For the text-containing cell, return its midpoint in [X, Y] coordinate format. 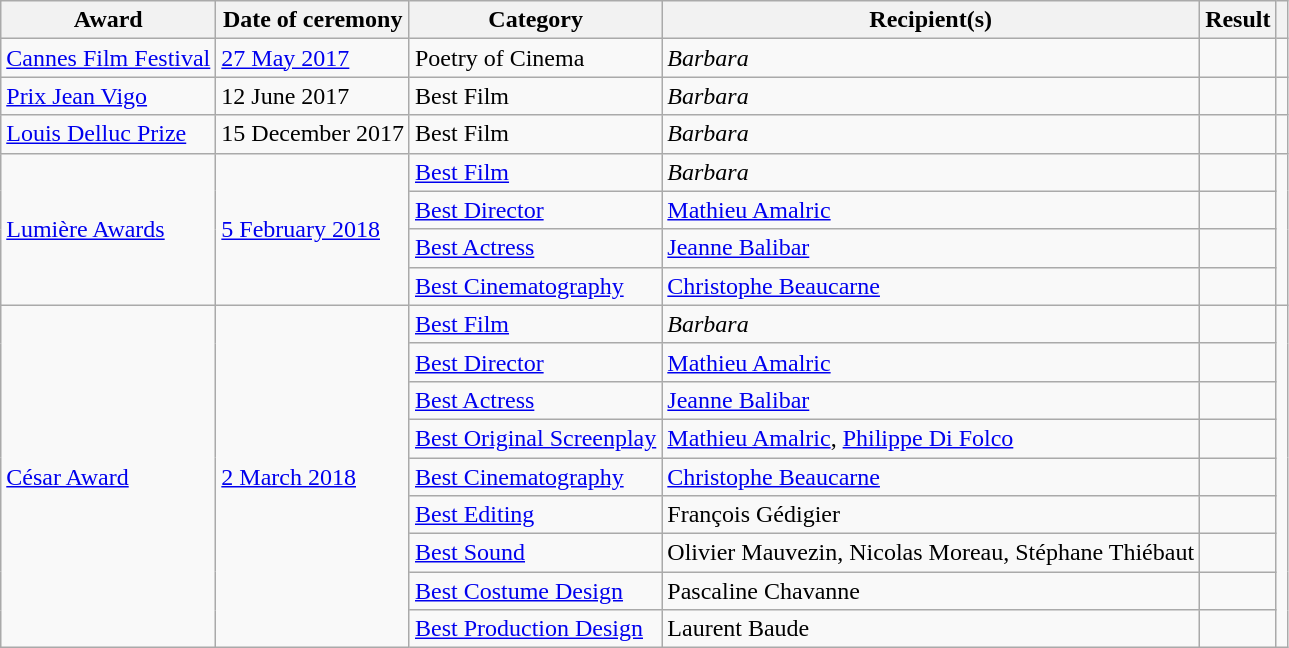
Olivier Mauvezin, Nicolas Moreau, Stéphane Thiébaut [931, 553]
15 December 2017 [313, 134]
12 June 2017 [313, 96]
César Award [108, 476]
27 May 2017 [313, 58]
Lumière Awards [108, 229]
Best Editing [535, 515]
Pascaline Chavanne [931, 591]
Result [1238, 20]
5 February 2018 [313, 229]
Mathieu Amalric, Philippe Di Folco [931, 438]
Date of ceremony [313, 20]
Best Sound [535, 553]
Poetry of Cinema [535, 58]
Louis Delluc Prize [108, 134]
Category [535, 20]
2 March 2018 [313, 476]
Laurent Baude [931, 629]
François Gédigier [931, 515]
Best Production Design [535, 629]
Best Original Screenplay [535, 438]
Recipient(s) [931, 20]
Prix Jean Vigo [108, 96]
Cannes Film Festival [108, 58]
Award [108, 20]
Best Costume Design [535, 591]
